Capture the cell that displays the provided text and extract its (x, y) central coordinate. 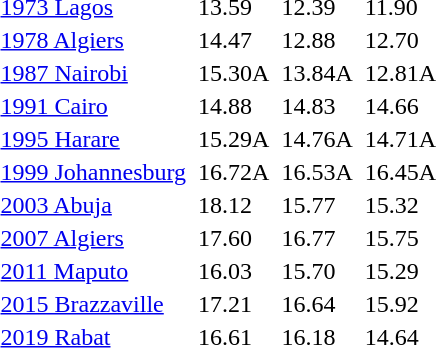
15.29A (234, 139)
14.83 (317, 106)
17.21 (234, 304)
17.60 (234, 238)
18.12 (234, 205)
14.88 (234, 106)
15.30A (234, 73)
14.76A (317, 139)
15.77 (317, 205)
16.53A (317, 172)
12.88 (317, 40)
16.64 (317, 304)
16.03 (234, 271)
16.77 (317, 238)
15.70 (317, 271)
16.72A (234, 172)
13.84A (317, 73)
14.47 (234, 40)
